Output the [X, Y] coordinate of the center of the cell containing the given text.  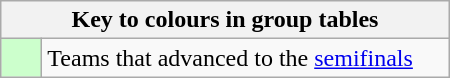
Key to colours in group tables [225, 20]
Teams that advanced to the semifinals [246, 58]
